Determine the (X, Y) coordinate at the center of the cell enclosing the given text.  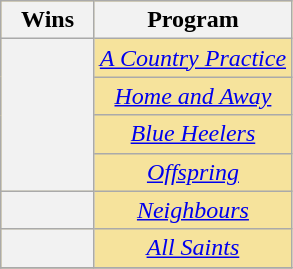
All Saints (192, 248)
Blue Heelers (192, 134)
A Country Practice (192, 58)
Program (192, 20)
Home and Away (192, 96)
Neighbours (192, 210)
Wins (48, 20)
Offspring (192, 172)
